Identify which cell holds the provided text, then report its [X, Y] central coordinate. 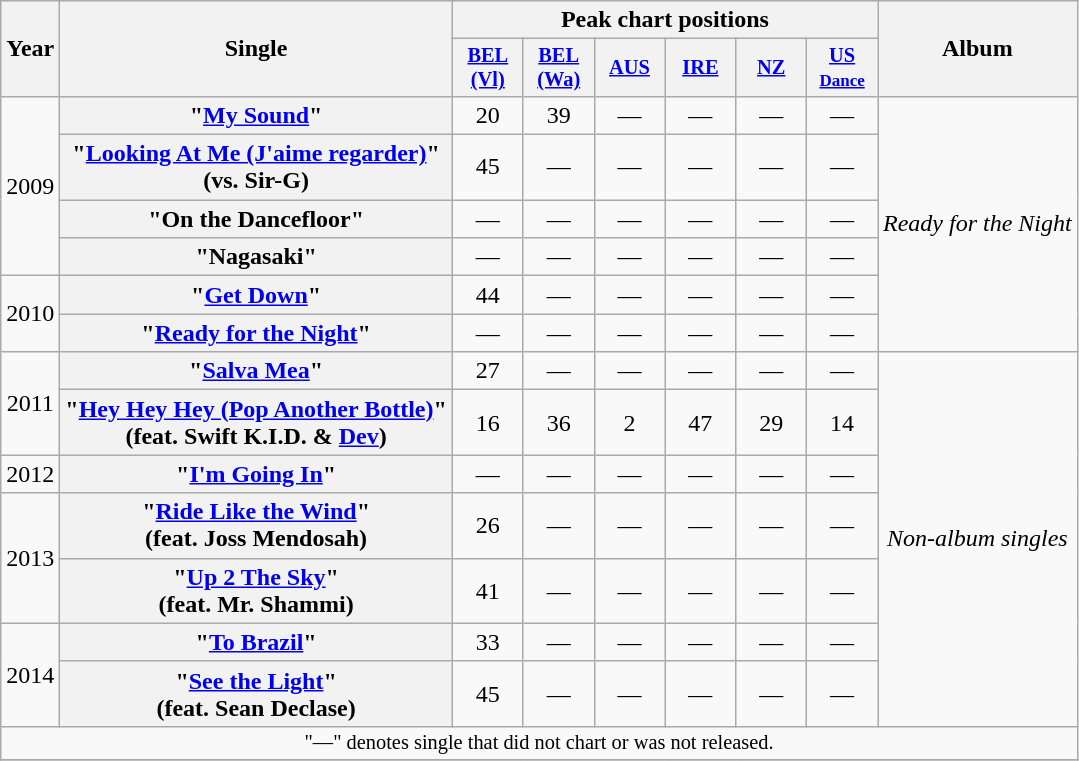
"Ready for the Night" [256, 333]
Single [256, 49]
"My Sound" [256, 115]
BEL(Wa) [558, 68]
36 [558, 422]
16 [488, 422]
2011 [30, 404]
"See the Light"(feat. Sean Declase) [256, 694]
Year [30, 49]
"Looking At Me (J'aime regarder)"(vs. Sir-G) [256, 168]
26 [488, 526]
2012 [30, 474]
IRE [700, 68]
39 [558, 115]
"To Brazil" [256, 642]
"Up 2 The Sky"(feat. Mr. Shammi) [256, 590]
2013 [30, 558]
2 [630, 422]
"—" denotes single that did not chart or was not released. [539, 743]
44 [488, 295]
"Nagasaki" [256, 257]
US Dance [842, 68]
20 [488, 115]
14 [842, 422]
"Salva Mea" [256, 371]
27 [488, 371]
"On the Dancefloor" [256, 219]
41 [488, 590]
33 [488, 642]
2009 [30, 186]
47 [700, 422]
"Get Down" [256, 295]
Album [978, 49]
Peak chart positions [664, 20]
29 [772, 422]
"Ride Like the Wind"(feat. Joss Mendosah) [256, 526]
BEL(Vl) [488, 68]
2010 [30, 314]
Ready for the Night [978, 224]
Non-album singles [978, 539]
2014 [30, 674]
NZ [772, 68]
"Hey Hey Hey (Pop Another Bottle)"(feat. Swift K.I.D. & Dev) [256, 422]
"I'm Going In" [256, 474]
AUS [630, 68]
